Detect which cell encompasses the target text, then output its (x, y) center coordinate. 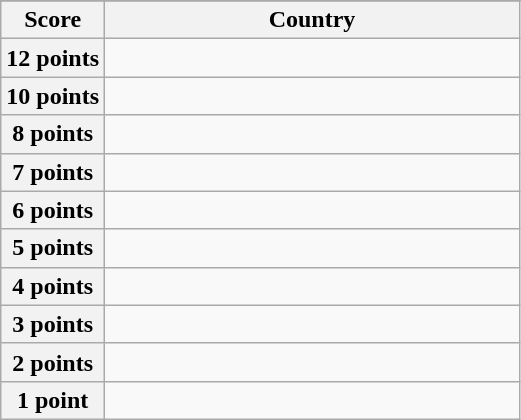
10 points (53, 96)
2 points (53, 362)
7 points (53, 172)
Score (53, 20)
4 points (53, 286)
1 point (53, 400)
3 points (53, 324)
12 points (53, 58)
6 points (53, 210)
5 points (53, 248)
Country (312, 20)
8 points (53, 134)
